Find where the given text appears and provide that cell's center as (x, y) coordinate. 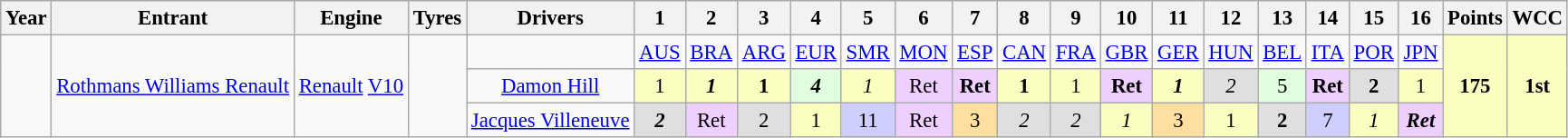
Renault V10 (351, 87)
6 (924, 18)
16 (1421, 18)
8 (1024, 18)
GER (1178, 53)
Rothmans Williams Renault (172, 87)
Jacques Villeneuve (549, 121)
Year (26, 18)
SMR (868, 53)
Engine (351, 18)
12 (1231, 18)
BRA (711, 53)
WCC (1537, 18)
ESP (975, 53)
HUN (1231, 53)
BEL (1282, 53)
10 (1126, 18)
Points (1476, 18)
MON (924, 53)
Tyres (437, 18)
JPN (1421, 53)
ARG (763, 53)
9 (1075, 18)
13 (1282, 18)
Damon Hill (549, 86)
ITA (1327, 53)
POR (1374, 53)
Entrant (172, 18)
CAN (1024, 53)
EUR (816, 53)
175 (1476, 87)
GBR (1126, 53)
1st (1537, 87)
Drivers (549, 18)
15 (1374, 18)
14 (1327, 18)
FRA (1075, 53)
AUS (660, 53)
